For the text-containing cell, return its midpoint in (X, Y) coordinate format. 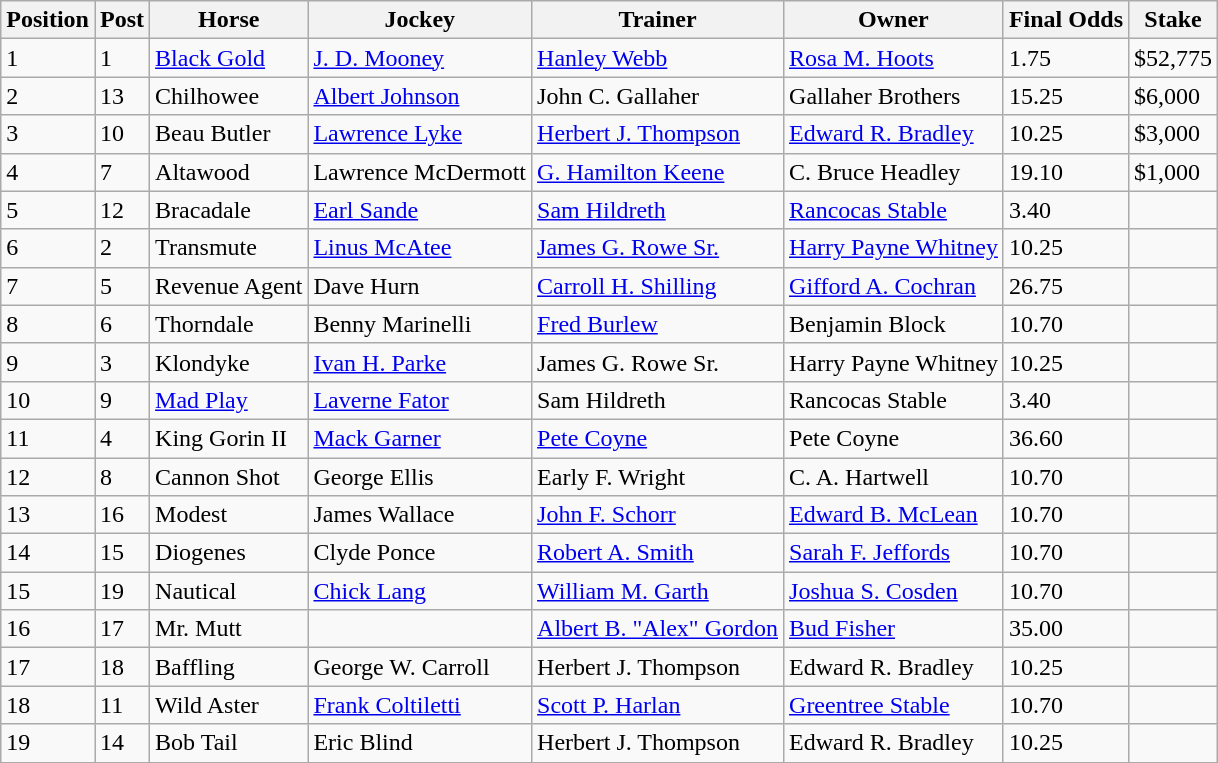
Bracadale (229, 210)
Bud Fisher (894, 629)
George W. Carroll (420, 667)
C. Bruce Headley (894, 172)
Mack Garner (420, 438)
Fred Burlew (658, 324)
1.75 (1066, 58)
James Wallace (420, 515)
Lawrence McDermott (420, 172)
George Ellis (420, 477)
Diogenes (229, 553)
Hanley Webb (658, 58)
Altawood (229, 172)
Chilhowee (229, 96)
Carroll H. Shilling (658, 286)
J. D. Mooney (420, 58)
Horse (229, 20)
$3,000 (1174, 134)
John F. Schorr (658, 515)
John C. Gallaher (658, 96)
19.10 (1066, 172)
Owner (894, 20)
$52,775 (1174, 58)
Edward B. McLean (894, 515)
Klondyke (229, 362)
$1,000 (1174, 172)
Benjamin Block (894, 324)
Nautical (229, 591)
Eric Blind (420, 743)
Post (122, 20)
Laverne Fator (420, 400)
Modest (229, 515)
Albert B. "Alex" Gordon (658, 629)
Chick Lang (420, 591)
15.25 (1066, 96)
G. Hamilton Keene (658, 172)
Final Odds (1066, 20)
Thorndale (229, 324)
Dave Hurn (420, 286)
Early F. Wright (658, 477)
Joshua S. Cosden (894, 591)
C. A. Hartwell (894, 477)
$6,000 (1174, 96)
King Gorin II (229, 438)
Stake (1174, 20)
Wild Aster (229, 705)
Earl Sande (420, 210)
Clyde Ponce (420, 553)
Position (48, 20)
Baffling (229, 667)
Mr. Mutt (229, 629)
Greentree Stable (894, 705)
Gifford A. Cochran (894, 286)
Frank Coltiletti (420, 705)
Jockey (420, 20)
Albert Johnson (420, 96)
Gallaher Brothers (894, 96)
26.75 (1066, 286)
Revenue Agent (229, 286)
Rosa M. Hoots (894, 58)
Benny Marinelli (420, 324)
35.00 (1066, 629)
William M. Garth (658, 591)
Mad Play (229, 400)
Bob Tail (229, 743)
Black Gold (229, 58)
Linus McAtee (420, 248)
Cannon Shot (229, 477)
Transmute (229, 248)
Scott P. Harlan (658, 705)
Beau Butler (229, 134)
Robert A. Smith (658, 553)
Trainer (658, 20)
Ivan H. Parke (420, 362)
36.60 (1066, 438)
Lawrence Lyke (420, 134)
Sarah F. Jeffords (894, 553)
